For the text-containing cell, return its midpoint in (x, y) coordinate format. 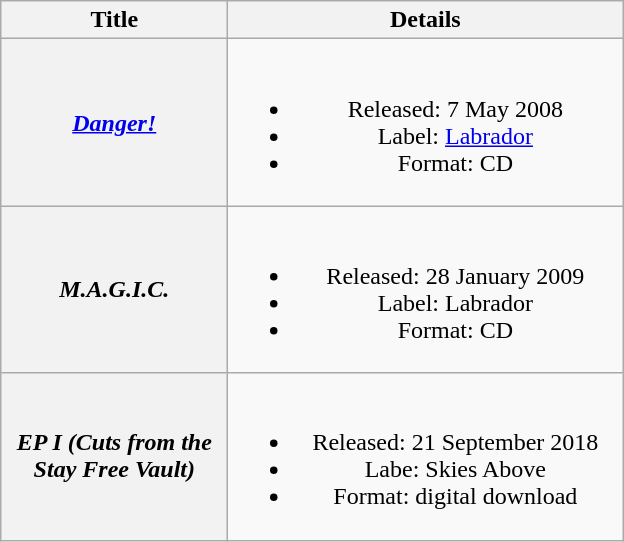
Details (426, 20)
Title (114, 20)
Released: 7 May 2008Label: LabradorFormat: CD (426, 122)
EP I (Cuts from the Stay Free Vault) (114, 456)
Released: 21 September 2018Labe: Skies AboveFormat: digital download (426, 456)
Danger! (114, 122)
Released: 28 January 2009Label: LabradorFormat: CD (426, 290)
M.A.G.I.C. (114, 290)
